Detect which cell encompasses the target text, then output its (X, Y) center coordinate. 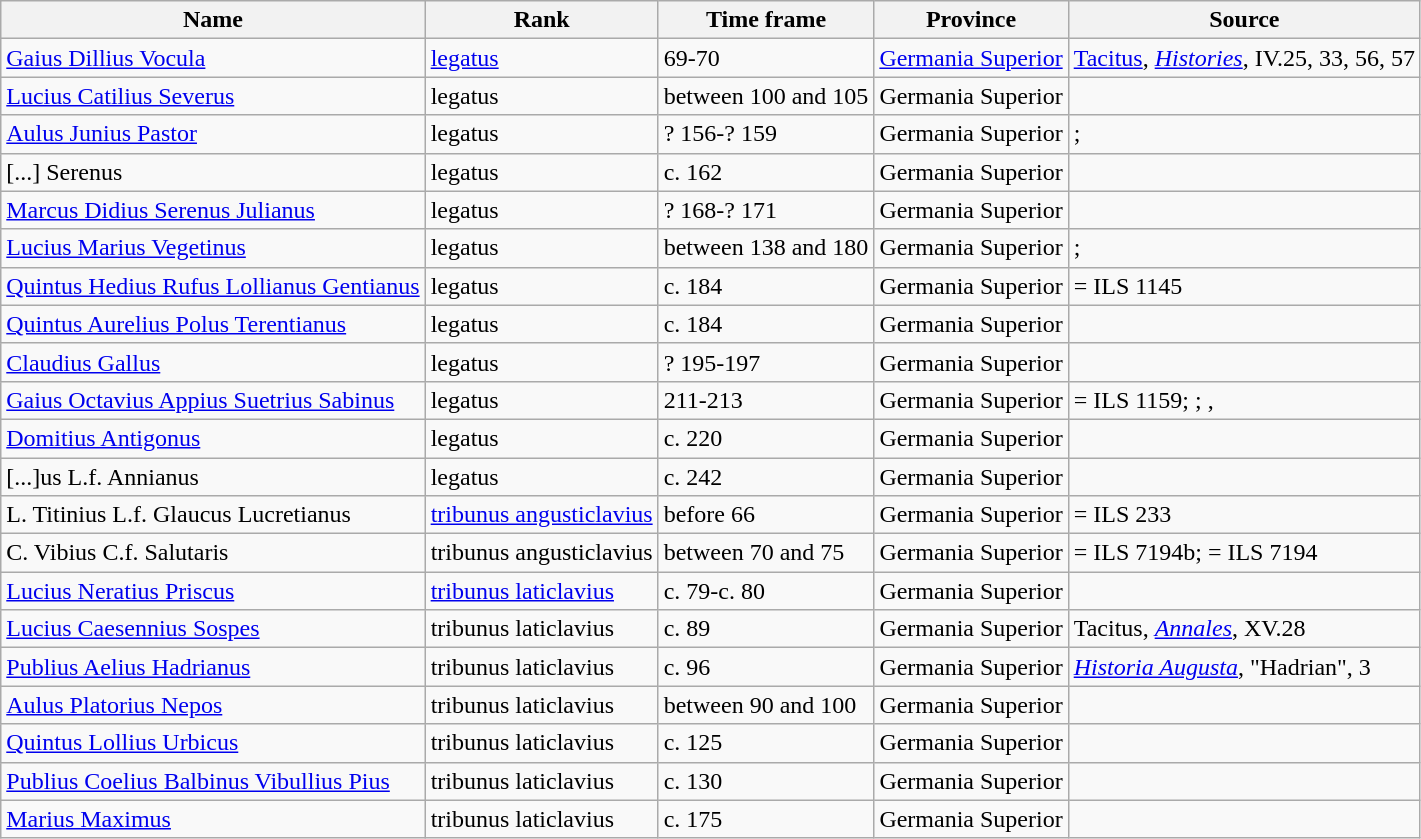
Lucius Caesennius Sospes (213, 629)
Quintus Lollius Urbicus (213, 743)
Gaius Dillius Vocula (213, 58)
c. 89 (766, 629)
c. 220 (766, 438)
Lucius Marius Vegetinus (213, 248)
= ILS 233 (1244, 515)
C. Vibius C.f. Salutaris (213, 553)
Tacitus, Annales, XV.28 (1244, 629)
Name (213, 20)
c. 125 (766, 743)
between 138 and 180 (766, 248)
between 90 and 100 (766, 705)
Lucius Neratius Priscus (213, 591)
69-70 (766, 58)
c. 175 (766, 819)
? 195-197 (766, 362)
Rank (542, 20)
Aulus Platorius Nepos (213, 705)
c. 242 (766, 477)
between 100 and 105 (766, 96)
= ILS 7194b; = ILS 7194 (1244, 553)
Marcus Didius Serenus Julianus (213, 210)
Quintus Hedius Rufus Lollianus Gentianus (213, 286)
Quintus Aurelius Polus Terentianus (213, 324)
[...] Serenus (213, 172)
between 70 and 75 (766, 553)
c. 162 (766, 172)
? 168-? 171 (766, 210)
c. 130 (766, 781)
L. Titinius L.f. Glaucus Lucretianus (213, 515)
Source (1244, 20)
? 156-? 159 (766, 134)
[...]us L.f. Annianus (213, 477)
Publius Aelius Hadrianus (213, 667)
= ILS 1159; ; , (1244, 400)
Domitius Antigonus (213, 438)
Aulus Junius Pastor (213, 134)
c. 96 (766, 667)
Historia Augusta, "Hadrian", 3 (1244, 667)
Province (971, 20)
Marius Maximus (213, 819)
Publius Coelius Balbinus Vibullius Pius (213, 781)
Tacitus, Histories, IV.25, 33, 56, 57 (1244, 58)
c. 79-c. 80 (766, 591)
211-213 (766, 400)
Claudius Gallus (213, 362)
= ILS 1145 (1244, 286)
Lucius Catilius Severus (213, 96)
Time frame (766, 20)
Gaius Octavius Appius Suetrius Sabinus (213, 400)
before 66 (766, 515)
